Output the (x, y) coordinate of the center of the cell containing the given text.  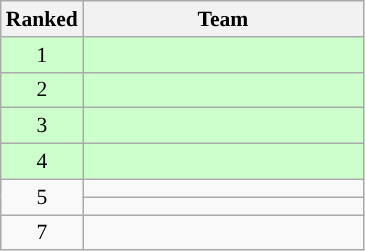
4 (42, 162)
Ranked (42, 19)
7 (42, 233)
2 (42, 90)
Team (223, 19)
1 (42, 55)
5 (42, 197)
3 (42, 126)
